Pinpoint the cell where the given text exists, returning its [x, y] midpoint coordinate. 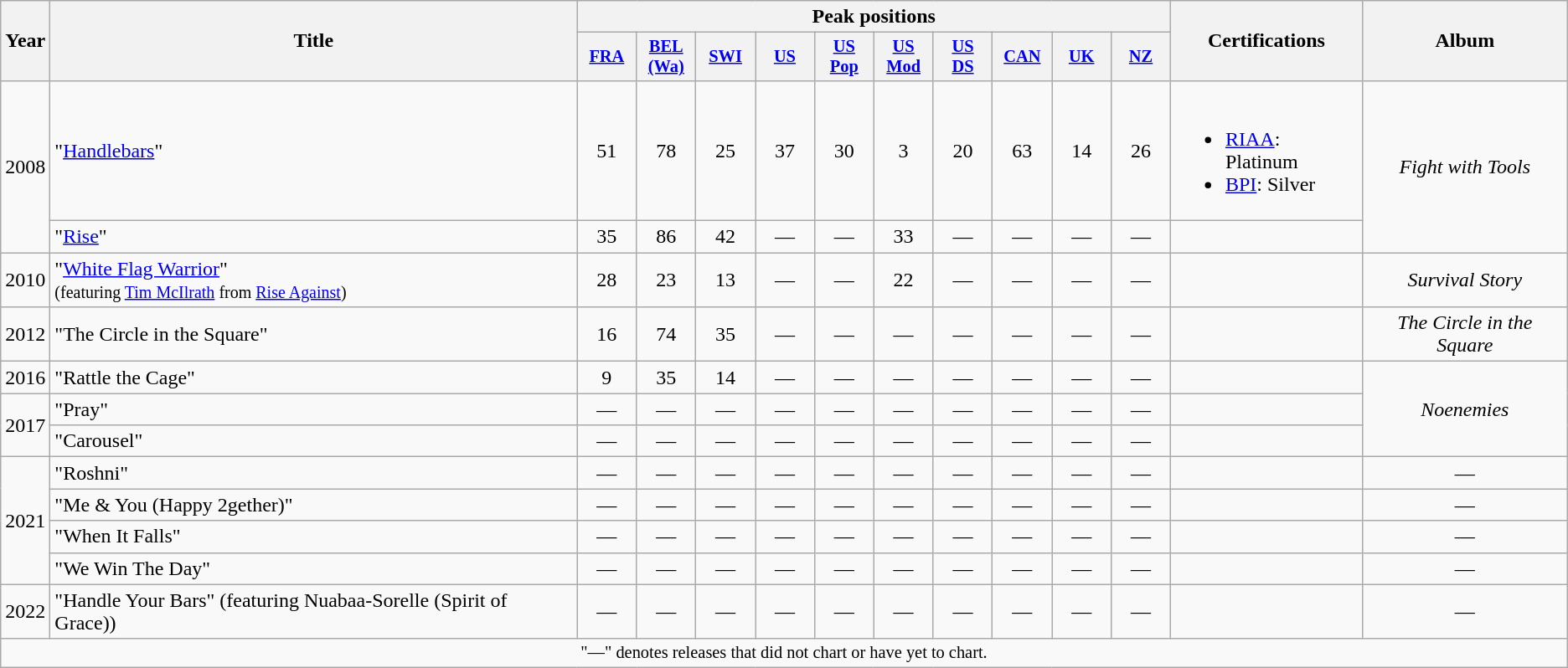
SWI [725, 57]
US [786, 57]
"Roshni" [313, 473]
51 [606, 151]
74 [667, 335]
"Rise" [313, 237]
US Pop [844, 57]
Fight with Tools [1464, 166]
"When It Falls" [313, 537]
"Carousel" [313, 441]
Album [1464, 41]
"Handlebars" [313, 151]
US Mod [903, 57]
US DS [963, 57]
2010 [25, 280]
Year [25, 41]
16 [606, 335]
30 [844, 151]
"We Win The Day" [313, 568]
2021 [25, 521]
2017 [25, 425]
FRA [606, 57]
Certifications [1266, 41]
26 [1141, 151]
13 [725, 280]
UK [1082, 57]
Noenemies [1464, 409]
"The Circle in the Square" [313, 335]
23 [667, 280]
RIAA: PlatinumBPI: Silver [1266, 151]
22 [903, 280]
"White Flag Warrior" (featuring Tim McIlrath from Rise Against) [313, 280]
The Circle in the Square [1464, 335]
BEL(Wa) [667, 57]
Title [313, 41]
86 [667, 237]
"Rattle the Cage" [313, 378]
63 [1022, 151]
NZ [1141, 57]
28 [606, 280]
2022 [25, 611]
42 [725, 237]
2012 [25, 335]
2008 [25, 166]
"Handle Your Bars" (featuring Nuabaa-Sorelle (Spirit of Grace)) [313, 611]
9 [606, 378]
Peak positions [874, 17]
3 [903, 151]
Survival Story [1464, 280]
33 [903, 237]
"Pray" [313, 409]
37 [786, 151]
"Me & You (Happy 2gether)" [313, 505]
25 [725, 151]
CAN [1022, 57]
"—" denotes releases that did not chart or have yet to chart. [784, 653]
78 [667, 151]
20 [963, 151]
2016 [25, 378]
